Scan for the cell matching the given text and deliver its (X, Y) coordinate at center. 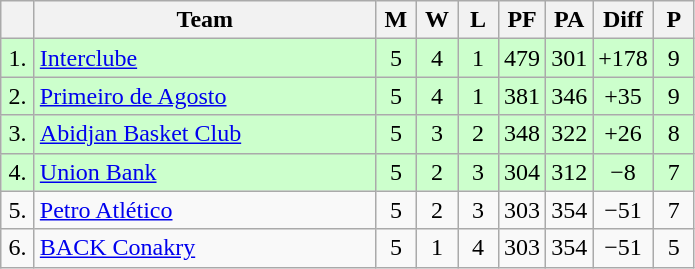
PA (570, 20)
Primeiro de Agosto (204, 96)
+178 (624, 58)
322 (570, 134)
301 (570, 58)
346 (570, 96)
1. (18, 58)
8 (674, 134)
Union Bank (204, 172)
2. (18, 96)
W (436, 20)
5. (18, 210)
Abidjan Basket Club (204, 134)
PF (522, 20)
P (674, 20)
3. (18, 134)
312 (570, 172)
Petro Atlético (204, 210)
BACK Conakry (204, 248)
Diff (624, 20)
304 (522, 172)
L (478, 20)
479 (522, 58)
+26 (624, 134)
348 (522, 134)
381 (522, 96)
4. (18, 172)
M (396, 20)
Team (204, 20)
6. (18, 248)
−8 (624, 172)
Interclube (204, 58)
+35 (624, 96)
